Pinpoint the cell where the given text exists, returning its [x, y] midpoint coordinate. 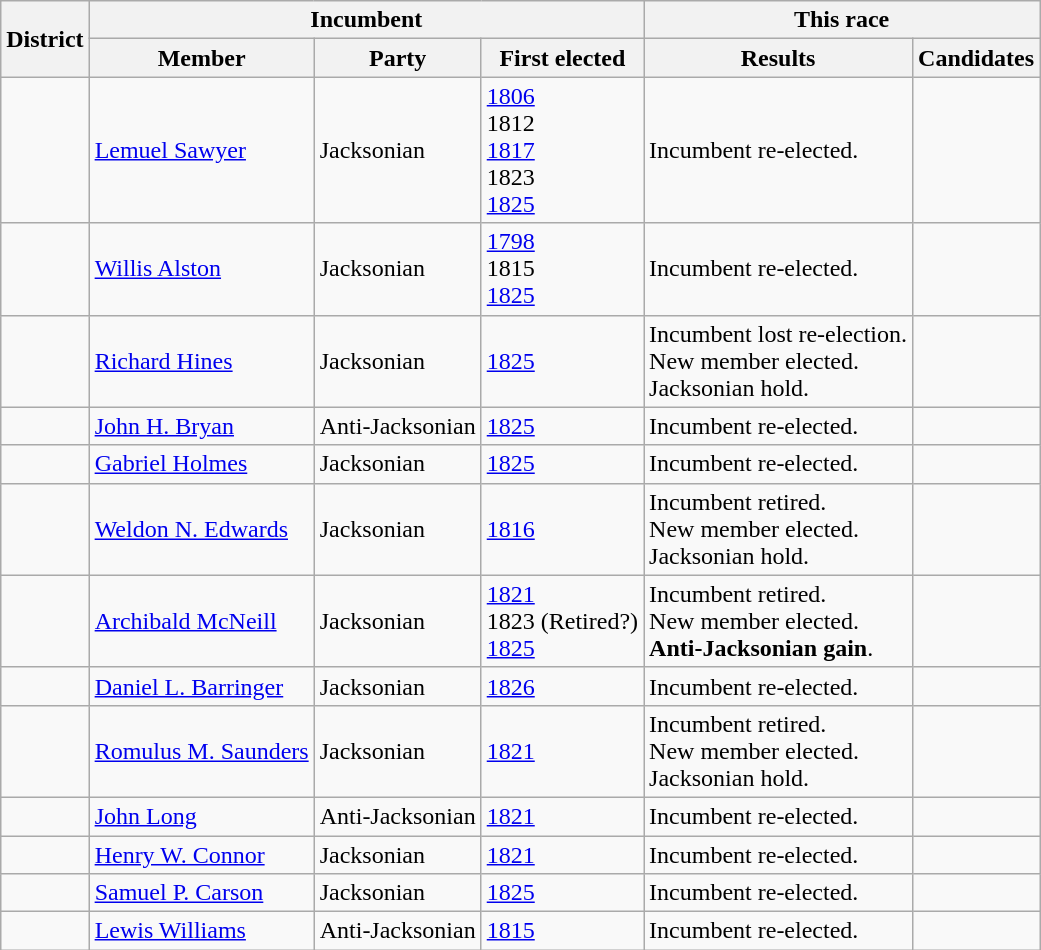
This race [842, 20]
Member [202, 58]
John H. Bryan [202, 426]
District [45, 39]
Samuel P. Carson [202, 893]
John Long [202, 816]
Candidates [976, 58]
1816 [562, 529]
18061812 18171823 1825 [562, 150]
Incumbent lost re-election.New member elected.Jacksonian hold. [778, 361]
Willis Alston [202, 269]
17981815 1825 [562, 269]
First elected [562, 58]
Henry W. Connor [202, 855]
Weldon N. Edwards [202, 529]
Lewis Williams [202, 931]
Results [778, 58]
Daniel L. Barringer [202, 686]
Romulus M. Saunders [202, 751]
Party [398, 58]
Richard Hines [202, 361]
1826 [562, 686]
Lemuel Sawyer [202, 150]
Archibald McNeill [202, 621]
1815 [562, 931]
18211823 (Retired?)1825 [562, 621]
Incumbent retired.New member elected.Anti-Jacksonian gain. [778, 621]
Incumbent [366, 20]
Gabriel Holmes [202, 464]
